Determine the [x, y] coordinate at the center of the cell enclosing the given text.  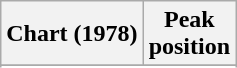
Chart (1978) [72, 34]
Peakposition [189, 34]
